From the cell containing the given text, extract its center point as (X, Y) coordinate. 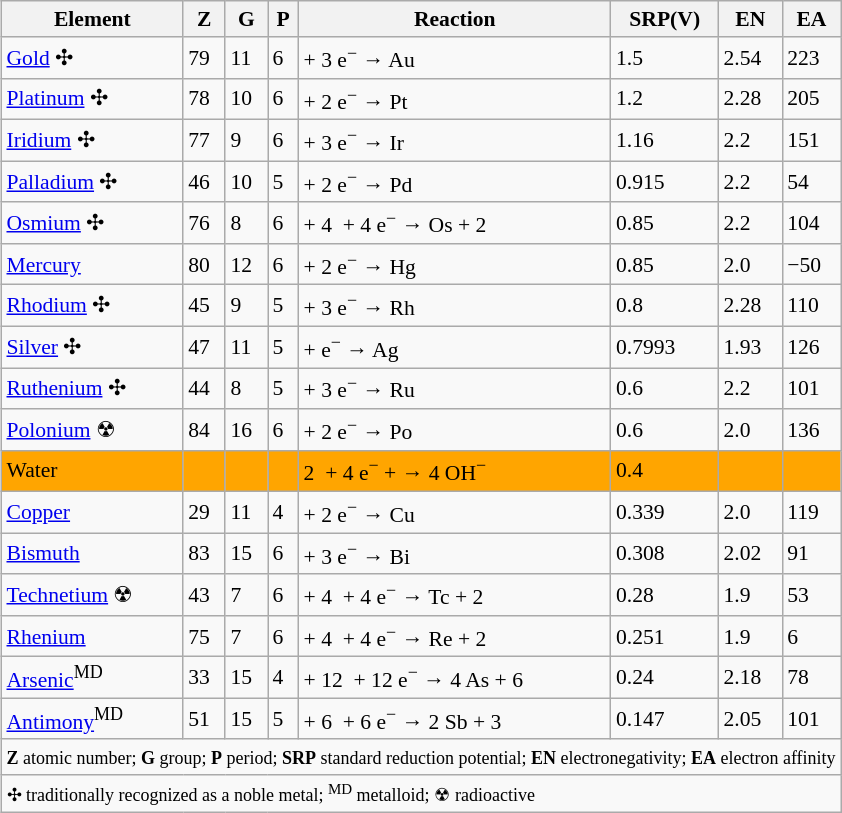
Bismuth (92, 554)
+ 3 e− → Au (455, 58)
Ruthenium ✣ (92, 388)
0.915 (665, 182)
223 (811, 58)
SRP(V) (665, 19)
+ 3 e− → Ir (455, 140)
76 (204, 222)
Z (204, 19)
+ 3 e− → Rh (455, 306)
ArsenicMD (92, 678)
104 (811, 222)
Osmium ✣ (92, 222)
0.24 (665, 678)
+ 2 e− → Cu (455, 512)
80 (204, 264)
83 (204, 554)
79 (204, 58)
44 (204, 388)
0.308 (665, 554)
1.93 (750, 346)
Polonium ☢ (92, 430)
0.147 (665, 718)
151 (811, 140)
AntimonyMD (92, 718)
+ 4 + 4 e− → Re + 2 (455, 636)
Element (92, 19)
Silver ✣ (92, 346)
0.7993 (665, 346)
1.16 (665, 140)
46 (204, 182)
0.251 (665, 636)
Iridium ✣ (92, 140)
47 (204, 346)
75 (204, 636)
126 (811, 346)
77 (204, 140)
+ 2 e− → Po (455, 430)
16 (246, 430)
53 (811, 594)
P (284, 19)
+ 6 + 6 e− → 2 Sb + 3 (455, 718)
Technetium ☢ (92, 594)
29 (204, 512)
119 (811, 512)
EA (811, 19)
12 (246, 264)
+ 2 e− → Hg (455, 264)
+ 3 e− → Ru (455, 388)
54 (811, 182)
Mercury (92, 264)
33 (204, 678)
EN (750, 19)
+ 4 + 4 e− → Os + 2 (455, 222)
84 (204, 430)
2.05 (750, 718)
0.4 (665, 470)
1.5 (665, 58)
+ e− → Ag (455, 346)
Rhodium ✣ (92, 306)
51 (204, 718)
+ 12 + 12 e− → 4 As + 6 (455, 678)
Rhenium (92, 636)
Gold ✣ (92, 58)
+ 4 + 4 e− → Tc + 2 (455, 594)
1.2 (665, 98)
0.339 (665, 512)
G (246, 19)
2 + 4 e− + → 4 OH− (455, 470)
45 (204, 306)
+ 2 e− → Pd (455, 182)
91 (811, 554)
✣ traditionally recognized as a noble metal; MD metalloid; ☢ radioactive (420, 794)
2.54 (750, 58)
2.02 (750, 554)
+ 2 e− → Pt (455, 98)
Z atomic number; G group; P period; SRP standard reduction potential; EN electronegativity; EA electron affinity (420, 757)
0.8 (665, 306)
110 (811, 306)
+ 3 e− → Bi (455, 554)
205 (811, 98)
136 (811, 430)
0.28 (665, 594)
Platinum ✣ (92, 98)
−50 (811, 264)
43 (204, 594)
2.18 (750, 678)
Reaction (455, 19)
Copper (92, 512)
Palladium ✣ (92, 182)
Water (92, 470)
